Identify which cell holds the provided text, then report its [x, y] central coordinate. 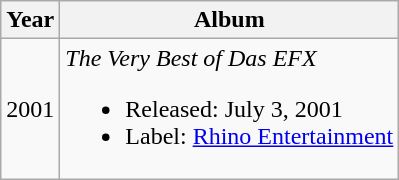
The Very Best of Das EFXReleased: July 3, 2001Label: Rhino Entertainment [230, 109]
Album [230, 20]
2001 [30, 109]
Year [30, 20]
